For the text-containing cell, return its midpoint in (X, Y) coordinate format. 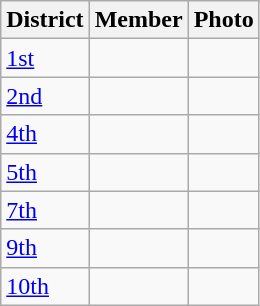
5th (45, 172)
2nd (45, 96)
1st (45, 58)
4th (45, 134)
10th (45, 286)
9th (45, 248)
Photo (224, 20)
District (45, 20)
Member (138, 20)
7th (45, 210)
